Return the [x, y] coordinate for the center point of the cell that contains the specified text.  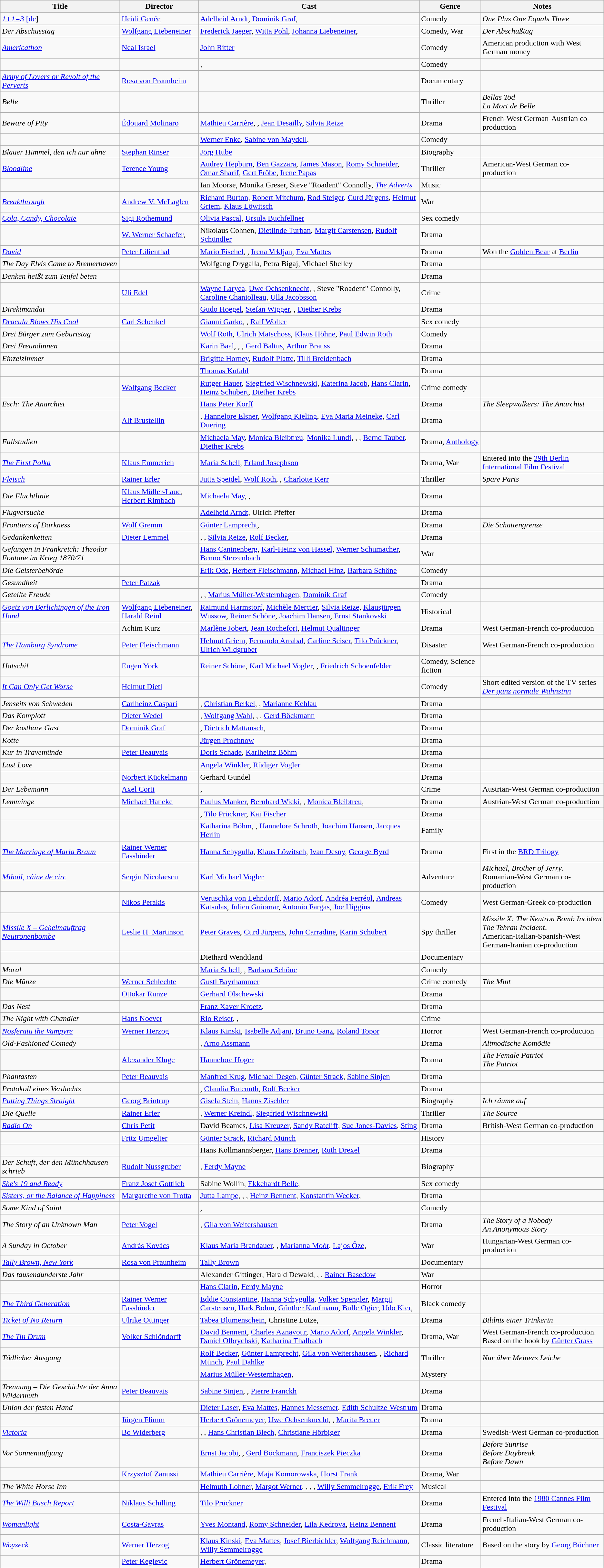
One Plus One Equals Three [542, 19]
Nikolaus Cohnen, Dietlinde Turban, Margit Carstensen, Rudolf Schündler [309, 235]
Title [60, 6]
1+1=3 [de] [60, 19]
Sabine Sinjen, , Pierre Franckh [309, 1391]
Rolf Becker, Günter Lamprecht, Gila von Weitershausen, , Richard Münch, Paul Dahlke [309, 1357]
French-Italian-West German co-production [542, 1524]
Werner Schlechte [159, 982]
Missile X – Geheimauftrag Neutronenbombe [60, 932]
Nur über Meiners Leiche [542, 1357]
Dieter Lemmel [159, 537]
Lemminge [60, 802]
Das tausendunderste Jahr [60, 1274]
, Gila von Weitershausen [309, 1224]
Sigi Rothemund [159, 218]
Der Abschusstag [60, 31]
Denken heißt zum Teufel beten [60, 276]
, Dietrich Mattausch, [309, 728]
Gedankenketten [60, 537]
Tabea Blumenschein, Christine Lutze, [309, 1320]
Die Schattengrenze [542, 525]
Krzysztof Zanussi [159, 1474]
Günter Lamprecht, [309, 525]
Woyzeck [60, 1545]
Fallstudien [60, 441]
Belle [60, 102]
, Tilo Prückner, Kai Fischer [309, 814]
Franz Xaver Kroetz, [309, 1006]
Klaus Kinski, Isabelle Adjani, Bruno Ganz, Roland Topor [309, 1031]
Esch: The Anarchist [60, 404]
Peter Lilienthal [159, 252]
Brigitte Horney, Rudolf Platte, Tilli Breidenbach [309, 358]
Sergiu Nicolaescu [159, 877]
Drei Freundinnen [60, 346]
Jutta Lampe, , , Heinz Bennent, Konstantin Wecker, [309, 1196]
Adelheid Arndt, Ulrich Pfeffer [309, 513]
The Tin Drum [60, 1337]
Mario Fischel, , Irena Vrkljan, Eva Mattes [309, 252]
Helmut Griem, Fernando Arrabal, Carline Seiser, Tilo Prückner, Ulrich Wildgruber [309, 644]
Won the Golden Bear at Berlin [542, 252]
Black comedy [450, 1303]
Victoria [60, 1432]
David Beames, Lisa Kreuzer, Sandy Ratcliff, Sue Jones-Davies, Sting [309, 1125]
Radio On [60, 1125]
Spare Parts [542, 479]
Hans Clarin, Ferdy Mayne [309, 1287]
Adventure [450, 877]
Édouard Molinaro [159, 123]
Die Geisterbehörde [60, 570]
The First Polka [60, 463]
Michaela May, Monica Bleibtreu, Monika Lundi, , , Bernd Tauber, Diether Krebs [309, 441]
Wolf Roth, Ulrich Matschoss, Klaus Höhne, Paul Edwin Roth [309, 334]
History [450, 1138]
Werner Enke, Sabine von Maydell, [309, 139]
, Ferdy Mayne [309, 1166]
David Bennent, Charles Aznavour, Mario Adorf, Angela Winkler, Daniel Olbrychski, Katharina Thalbach [309, 1337]
Cola, Candy, Chocolate [60, 218]
Carlheinz Caspari [159, 704]
Eddie Constantine, Hanna Schygulla, Volker Spengler, Margit Carstensen, Hark Bohm, Günther Kaufmann, Bulle Ogier, Udo Kier, [309, 1303]
Gisela Stein, Hanns Zischler [309, 1101]
Norbert Kückelmann [159, 777]
Altmodische Komödie [542, 1043]
Helmuth Lohner, Margot Werner, , , , Willy Semmelrogge, Erik Frey [309, 1486]
Disaster [450, 644]
Manfred Krug, Michael Degen, Günter Strack, Sabine Sinjen [309, 1076]
Frontiers of Darkness [60, 525]
Die Quelle [60, 1113]
, , Hans Christian Blech, Christiane Hörbiger [309, 1432]
Marlène Jobert, Jean Rochefort, Helmut Qualtinger [309, 628]
Rutger Hauer, Siegfried Wischnewski, Katerina Jacob, Hans Clarin, Heinz Schubert, Diether Krebs [309, 387]
Ich räume auf [542, 1101]
Herbert Grönemeyer, [309, 1562]
Entered into the 29th Berlin International Film Festival [542, 463]
Klaus Maria Brandauer, , Marianna Moór, Lajos Őze, [309, 1246]
Heidi Genée [159, 19]
Bildnis einer Trinkerin [542, 1320]
Last Love [60, 765]
Michaela May, , [309, 496]
A Sunday in October [60, 1246]
Flugversuche [60, 513]
Dracula Blows His Cool [60, 322]
Der Schuft, der den Münchhausen schrieb [60, 1166]
Blauer Himmel, den ich nur ahne [60, 152]
Phantasten [60, 1076]
Sabine Wollin, Ekkehardt Belle, [309, 1183]
Spy thriller [450, 932]
Beware of Pity [60, 123]
Gustl Bayrhammer [309, 982]
The Source [542, 1113]
Jürgen Prochnow [309, 740]
Michael, Brother of Jerry. Romanian-West German co-production [542, 877]
Music [450, 185]
Michael Haneke [159, 802]
Peter Vogel [159, 1224]
Ticket of No Return [60, 1320]
Karl Michael Vogler [309, 877]
Axel Corti [159, 789]
Alf Brustellin [159, 421]
Rudolf Nussgruber [159, 1166]
The White Horse Inn [60, 1486]
Katharina Böhm, , Hannelore Schroth, Joachim Hansen, Jacques Herlin [309, 830]
Jörg Hube [309, 152]
Erik Ode, Herbert Fleischmann, Michael Hinz, Barbara Schöne [309, 570]
Herbert Grönemeyer, Uwe Ochsenknecht, , Marita Breuer [309, 1420]
W. Werner Schaefer, [159, 235]
Mathieu Carrière, , Jean Desailly, Silvia Reize [309, 123]
Klaus Kinski, Eva Mattes, Josef Bierbichler, Wolfgang Reichmann, Willy Semmelrogge [309, 1545]
Der Lebemann [60, 789]
The Willi Busch Report [60, 1503]
The Marriage of Maria Braun [60, 852]
American production with West German money [542, 48]
Hans Peter Korff [309, 404]
Director [159, 6]
Stephan Rinser [159, 152]
Das Komplott [60, 716]
Volker Schlöndorff [159, 1337]
Klaus Emmerich [159, 463]
Cast [309, 6]
Trennung – Die Geschichte der Anna Wildermuth [60, 1391]
Franz Josef Gottlieb [159, 1183]
Karin Baal, , , Gerd Baltus, Arthur Brauss [309, 346]
The Night with Chandler [60, 1019]
Union der festen Hand [60, 1407]
Wolfgang Becker [159, 387]
Vor Sonnenaufgang [60, 1453]
, Werner Kreindl, Siegfried Wischnewski [309, 1113]
Geteilte Freude [60, 595]
The Story of an Unknown Man [60, 1224]
Army of Lovers or Revolt of the Perverts [60, 81]
Niklaus Schilling [159, 1503]
Gesundheit [60, 583]
Rio Reiser, , [309, 1019]
Neal Israel [159, 48]
Comedy, Science fiction [450, 666]
Das Nest [60, 1006]
Hanna Schygulla, Klaus Löwitsch, Ivan Desny, George Byrd [309, 852]
French-West German-Austrian co-production [542, 123]
Jürgen Flimm [159, 1420]
Wolfgang Drygalla, Petra Bigaj, Michael Shelley [309, 264]
Moral [60, 969]
Comedy, War [450, 31]
John Ritter [309, 48]
Hungarian-West German co-production [542, 1246]
Genre [450, 6]
Jenseits von Schweden [60, 704]
Goetz von Berlichingen of the Iron Hand [60, 612]
Carl Schenkel [159, 322]
Thomas Kufahl [309, 371]
Dominik Graf [159, 728]
Alexander Gittinger, Harald Dewald, , , Rainer Basedow [309, 1274]
Margarethe von Trotta [159, 1196]
Dieter Laser, Eva Mattes, Hannes Messemer, Edith Schultze-Westrum [309, 1407]
Some Kind of Saint [60, 1208]
Based on the story by Georg Büchner [542, 1545]
Swedish-West German co-production [542, 1432]
Direktmandat [60, 309]
Bo Widerberg [159, 1432]
Maria Schell, , Barbara Schöne [309, 969]
It Can Only Get Worse [60, 686]
Family [450, 830]
Georg Brintrup [159, 1101]
Bellas Tod La Mort de Belle [542, 102]
Entered into the 1980 Cannes Film Festival [542, 1503]
Marius Müller-Westernhagen, [309, 1374]
Breakthrough [60, 201]
Kur in Travemünde [60, 753]
Wolfgang Liebeneiner, Harald Reinl [159, 612]
Peter Fleischmann [159, 644]
Wolf Gremm [159, 525]
Andrew V. McLaglen [159, 201]
Old-Fashioned Comedy [60, 1043]
Nikos Perakis [159, 902]
Terence Young [159, 168]
Veruschka von Lehndorff, Mario Adorf, Andréa Ferréol, Andreas Katsulas, Julien Guiomar, Antonio Fargas, Joe Higgins [309, 902]
Tödlicher Ausgang [60, 1357]
Olivia Pascal, Ursula Buchfellner [309, 218]
Die Fluchtlinie [60, 496]
, Christian Berkel, , Marianne Kehlau [309, 704]
The Mint [542, 982]
Einzelzimmer [60, 358]
Der kostbare Gast [60, 728]
The Story of a Nobody An Anonymous Story [542, 1224]
Jutta Speidel, Wolf Roth, , Charlotte Kerr [309, 479]
Doris Schade, Karlheinz Böhm [309, 753]
American-West German co-production [542, 168]
Drama, Anthology [450, 441]
Hans Kollmannsberger, Hans Brenner, Ruth Drexel [309, 1150]
Americathon [60, 48]
Sisters, or the Balance of Happiness [60, 1196]
Peter Patzak [159, 583]
Hans Caninenberg, Karl-Heinz von Hassel, Werner Schumacher, Benno Sterzenbach [309, 554]
Gerhard Olschewski [309, 994]
Richard Burton, Robert Mitchum, Rod Steiger, Curd Jürgens, Helmut Griem, Klaus Löwitsch [309, 201]
, , Marius Müller-Westernhagen, Dominik Graf [309, 595]
Peter Keglevic [159, 1562]
Gefangen in Frankreich: Theodor Fontane im Krieg 1870/71 [60, 554]
, Wolfgang Wahl, , , Gerd Böckmann [309, 716]
Yves Montand, Romy Schneider, Lila Kedrova, Heinz Bennent [309, 1524]
Mystery [450, 1374]
Uli Edel [159, 293]
Hatschi! [60, 666]
Gerhard Gundel [309, 777]
Ulrike Ottinger [159, 1320]
Tilo Prückner [309, 1503]
Bloodline [60, 168]
Protokoll eines Verdachts [60, 1089]
British-West German co-production [542, 1125]
The Hamburg Syndrome [60, 644]
Alexander Kluge [159, 1060]
West German-Greek co-production [542, 902]
Short edited version of the TV series Der ganz normale Wahnsinn [542, 686]
, Hannelore Elsner, Wolfgang Kieling, Eva Maria Meineke, Carl Duering [309, 421]
Ernst Jacobi, , Gerd Böckmann, Franciszek Pieczka [309, 1453]
Gudo Hoegel, Stefan Wigger, , Diether Krebs [309, 309]
Adelheid Arndt, Dominik Graf, [309, 19]
Fleisch [60, 479]
Diethard Wendtland [309, 957]
Mathieu Carrière, Maja Komorowska, Horst Frank [309, 1474]
, Arno Assmann [309, 1043]
Drei Bürger zum Geburtstag [60, 334]
West German-French co-production. Based on the book by Günter Grass [542, 1337]
Kotte [60, 740]
András Kovács [159, 1246]
Fritz Umgelter [159, 1138]
Costa-Gavras [159, 1524]
First in the BRD Trilogy [542, 852]
Ottokar Runze [159, 994]
The Sleepwalkers: The Anarchist [542, 404]
Helmut Dietl [159, 686]
Hans Noever [159, 1019]
Achim Kurz [159, 628]
Mihail, câine de circ [60, 877]
She's 19 and Ready [60, 1183]
Der Abschußtag [542, 31]
Audrey Hepburn, Ben Gazzara, James Mason, Romy Schneider, Omar Sharif, Gert Fröbe, Irene Papas [309, 168]
Angela Winkler, Rüdiger Vogler [309, 765]
Musical [450, 1486]
Historical [450, 612]
Klaus Müller-Laue, Herbert Rimbach [159, 496]
Maria Schell, Erland Josephson [309, 463]
Before Sunrise Before Daybreak Before Dawn [542, 1453]
Ian Moorse, Monika Greser, Steve "Roadent" Connolly, The Adverts [309, 185]
Leslie H. Martinson [159, 932]
Gianni Garko, , Ralf Wolter [309, 322]
Günter Strack, Richard Münch [309, 1138]
Wolfgang Liebeneiner [159, 31]
Raimund Harmstorf, Michèle Mercier, Silvia Reize, Klausjürgen Wussow, Reiner Schöne, Joachim Hansen, Ernst Stankovski [309, 612]
Chris Petit [159, 1125]
Paulus Manker, Bernhard Wicki, , Monica Bleibtreu, [309, 802]
Reiner Schöne, Karl Michael Vogler, , Friedrich Schoenfelder [309, 666]
Eugen York [159, 666]
Missile X: The Neutron Bomb Incident The Tehran Incident. American-Italian-Spanish-West German-Iranian co-production [542, 932]
Peter Graves, Curd Jürgens, John Carradine, Karin Schubert [309, 932]
Nosferatu the Vampyre [60, 1031]
Tally Brown [309, 1262]
Womanlight [60, 1524]
The Female Patriot The Patriot [542, 1060]
Tally Brown, New York [60, 1262]
The Third Generation [60, 1303]
David [60, 252]
, , Silvia Reize, Rolf Becker, [309, 537]
The Day Elvis Came to Bremerhaven [60, 264]
Notes [542, 6]
Dieter Wedel [159, 716]
, Claudia Butenuth, Rolf Becker [309, 1089]
Classic literature [450, 1545]
Frederick Jaeger, Witta Pohl, Johanna Liebeneiner, [309, 31]
Die Münze [60, 982]
Hannelore Hoger [309, 1060]
Wayne Laryea, Uwe Ochsenknecht, , Steve "Roadent" Connolly, Caroline Chaniolleau, Ulla Jacobsson [309, 293]
Putting Things Straight [60, 1101]
